Provide the (x, y) coordinate of the cell's center where the given text is located.  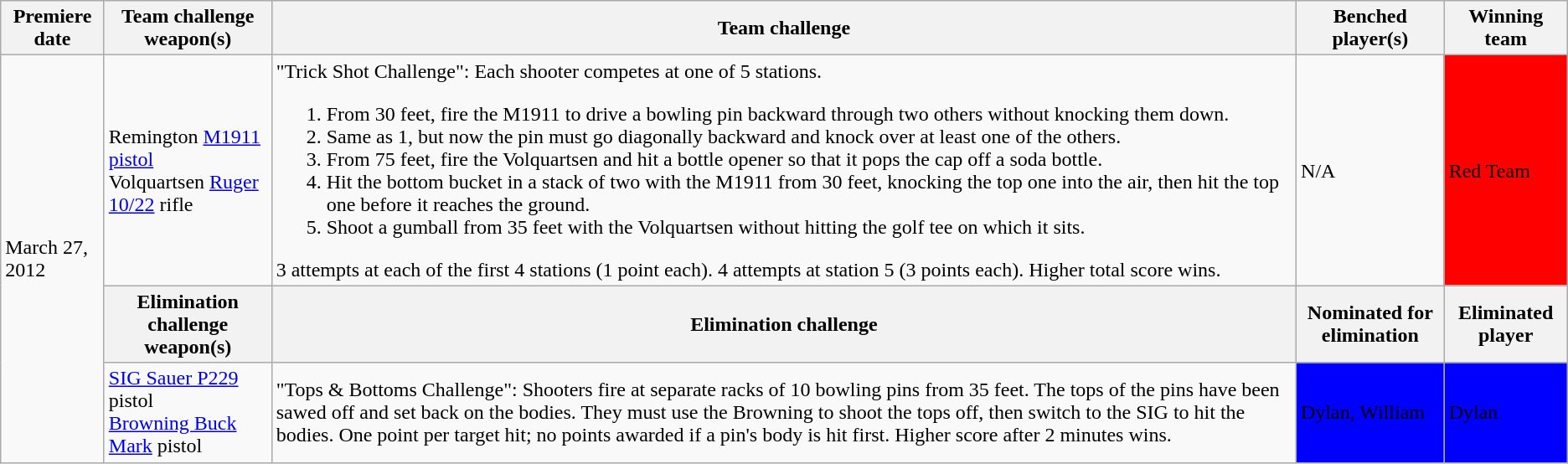
Red Team (1506, 171)
Nominated for elimination (1370, 324)
Elimination challenge weapon(s) (188, 324)
Elimination challenge (784, 324)
Winning team (1506, 28)
Premiere date (53, 28)
Team challenge weapon(s) (188, 28)
Benched player(s) (1370, 28)
N/A (1370, 171)
Remington M1911 pistolVolquartsen Ruger 10/22 rifle (188, 171)
Eliminated player (1506, 324)
SIG Sauer P229 pistolBrowning Buck Mark pistol (188, 412)
Dylan (1506, 412)
Team challenge (784, 28)
Dylan, William (1370, 412)
March 27, 2012 (53, 259)
